Pinpoint the cell where the given text exists, returning its (X, Y) midpoint coordinate. 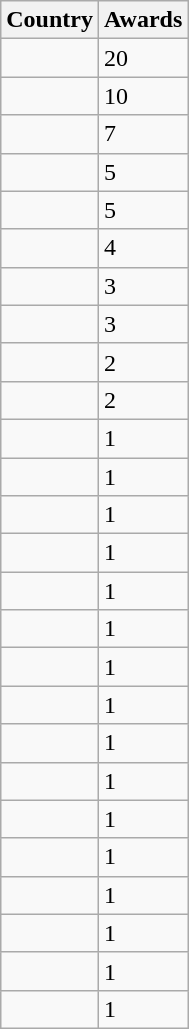
10 (142, 96)
7 (142, 134)
4 (142, 248)
Country (50, 20)
20 (142, 58)
Awards (142, 20)
